Provide the [X, Y] coordinate of the cell's center where the given text is located.  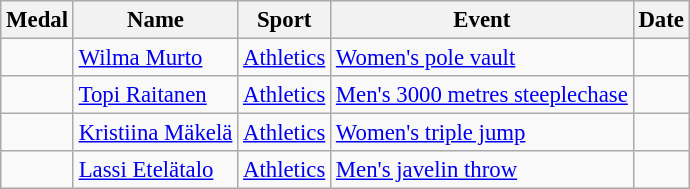
Sport [284, 20]
Topi Raitanen [155, 95]
Lassi Etelätalo [155, 170]
Medal [38, 20]
Kristiina Mäkelä [155, 133]
Date [661, 20]
Event [482, 20]
Men's javelin throw [482, 170]
Wilma Murto [155, 58]
Name [155, 20]
Women's triple jump [482, 133]
Men's 3000 metres steeplechase [482, 95]
Women's pole vault [482, 58]
